Determine the (X, Y) coordinate at the center of the cell enclosing the given text.  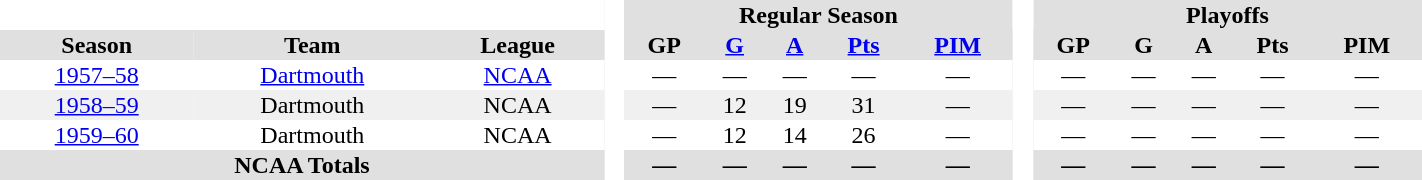
26 (864, 135)
Playoffs (1228, 15)
31 (864, 105)
Season (96, 45)
19 (795, 105)
14 (795, 135)
1957–58 (96, 75)
1959–60 (96, 135)
League (518, 45)
NCAA Totals (302, 165)
Team (312, 45)
Regular Season (818, 15)
1958–59 (96, 105)
